Extract the [X, Y] coordinate from the center of the cell holding the provided text.  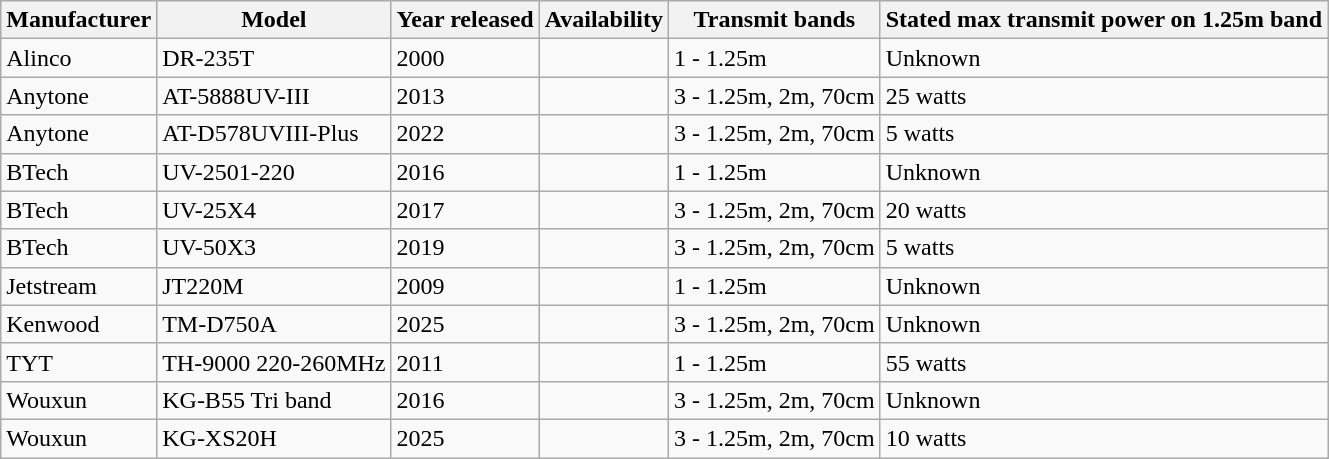
2017 [465, 210]
Transmit bands [775, 20]
Model [274, 20]
Alinco [79, 58]
25 watts [1104, 96]
Jetstream [79, 286]
Manufacturer [79, 20]
TH-9000 220-260MHz [274, 362]
2000 [465, 58]
2011 [465, 362]
Year released [465, 20]
AT-D578UVIII-Plus [274, 134]
55 watts [1104, 362]
20 watts [1104, 210]
AT-5888UV-III [274, 96]
UV-25X4 [274, 210]
TM-D750A [274, 324]
Stated max transmit power on 1.25m band [1104, 20]
2013 [465, 96]
10 watts [1104, 438]
2009 [465, 286]
JT220M [274, 286]
Availability [604, 20]
2019 [465, 248]
2022 [465, 134]
KG-B55 Tri band [274, 400]
UV-50X3 [274, 248]
DR-235T [274, 58]
Kenwood [79, 324]
UV-2501-220 [274, 172]
TYT [79, 362]
KG-XS20H [274, 438]
